For the text-containing cell, return its midpoint in (X, Y) coordinate format. 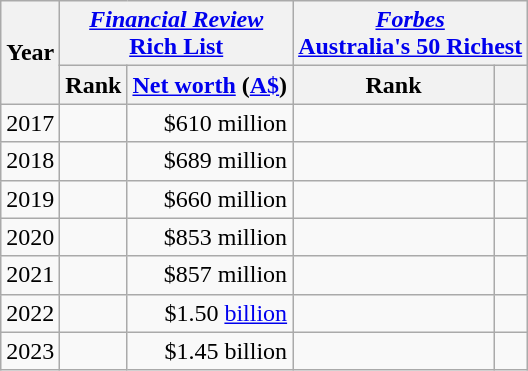
$1.50 billion (210, 313)
2021 (30, 275)
2020 (30, 237)
Year (30, 52)
$689 million (210, 161)
$857 million (210, 275)
Financial ReviewRich List (176, 34)
Net worth (A$) (210, 85)
$660 million (210, 199)
2018 (30, 161)
$610 million (210, 123)
2022 (30, 313)
ForbesAustralia's 50 Richest (410, 34)
$853 million (210, 237)
2023 (30, 351)
2019 (30, 199)
2017 (30, 123)
$1.45 billion (210, 351)
